Determine the (x, y) coordinate at the center of the cell enclosing the given text.  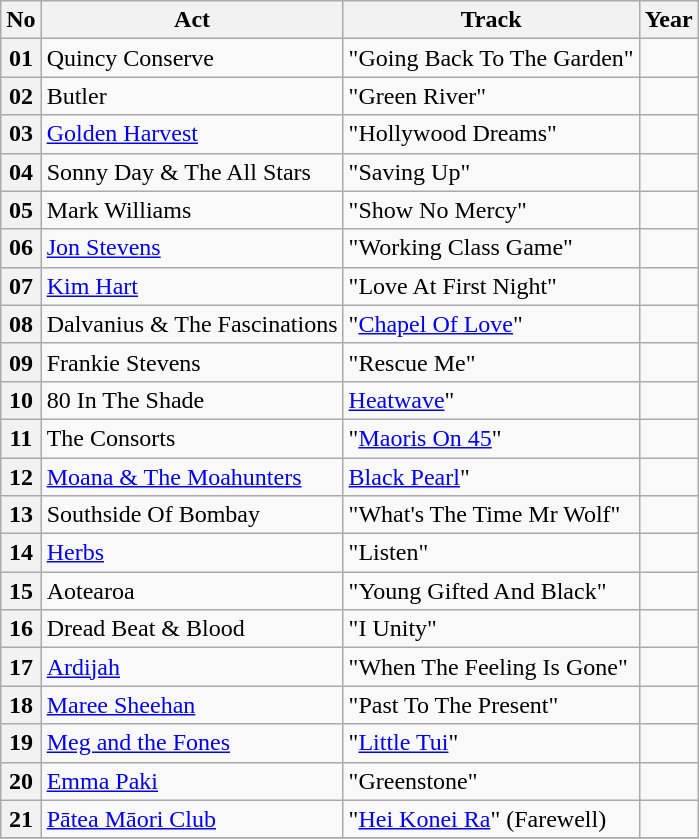
03 (21, 134)
14 (21, 553)
"Hei Konei Ra" (Farewell) (491, 819)
"Listen" (491, 553)
10 (21, 400)
Moana & The Moahunters (192, 477)
Black Pearl" (491, 477)
"Rescue Me" (491, 362)
Frankie Stevens (192, 362)
Dread Beat & Blood (192, 629)
"Past To The Present" (491, 705)
Southside Of Bombay (192, 515)
"Green River" (491, 96)
13 (21, 515)
The Consorts (192, 438)
"Show No Mercy" (491, 210)
21 (21, 819)
Track (491, 20)
01 (21, 58)
Aotearoa (192, 591)
"Going Back To The Garden" (491, 58)
Jon Stevens (192, 248)
Sonny Day & The All Stars (192, 172)
Butler (192, 96)
19 (21, 743)
15 (21, 591)
Heatwave" (491, 400)
06 (21, 248)
17 (21, 667)
Year (668, 20)
"Greenstone" (491, 781)
"When The Feeling Is Gone" (491, 667)
"Saving Up" (491, 172)
"What's The Time Mr Wolf" (491, 515)
"Little Tui" (491, 743)
07 (21, 286)
Mark Williams (192, 210)
20 (21, 781)
Act (192, 20)
"Love At First Night" (491, 286)
12 (21, 477)
"I Unity" (491, 629)
Herbs (192, 553)
16 (21, 629)
Dalvanius & The Fascinations (192, 324)
09 (21, 362)
Emma Paki (192, 781)
02 (21, 96)
04 (21, 172)
Meg and the Fones (192, 743)
Kim Hart (192, 286)
"Hollywood Dreams" (491, 134)
Quincy Conserve (192, 58)
Pātea Māori Club (192, 819)
80 In The Shade (192, 400)
08 (21, 324)
11 (21, 438)
"Working Class Game" (491, 248)
"Young Gifted And Black" (491, 591)
"Maoris On 45" (491, 438)
05 (21, 210)
Maree Sheehan (192, 705)
No (21, 20)
18 (21, 705)
Ardijah (192, 667)
"Chapel Of Love" (491, 324)
Golden Harvest (192, 134)
